Detect which cell encompasses the target text, then output its [x, y] center coordinate. 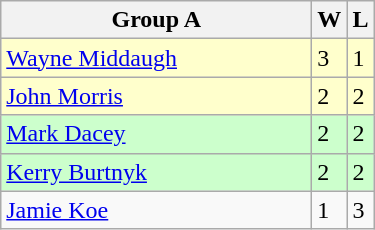
L [360, 20]
Group A [156, 20]
Wayne Middaugh [156, 58]
W [330, 20]
Mark Dacey [156, 134]
Jamie Koe [156, 210]
Kerry Burtnyk [156, 172]
John Morris [156, 96]
